Detect which cell encompasses the target text, then output its (x, y) center coordinate. 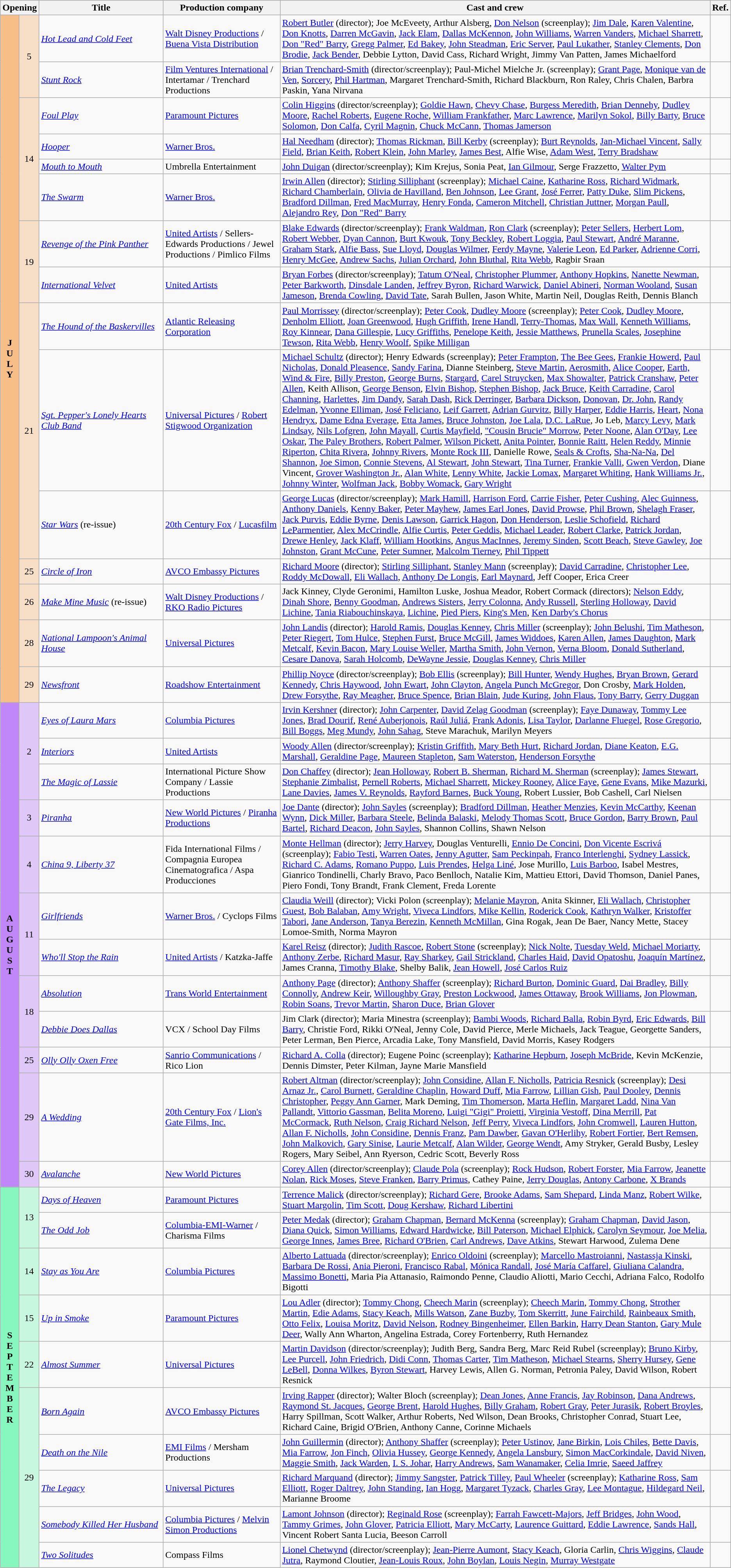
The Magic of Lassie (101, 782)
Hooper (101, 146)
Umbrella Entertainment (222, 166)
Somebody Killed Her Husband (101, 1524)
15 (29, 1318)
Mouth to Mouth (101, 166)
Production company (222, 8)
5 (29, 56)
Days of Heaven (101, 1200)
Foul Play (101, 116)
Sanrio Communications / Rico Lion (222, 1060)
Walt Disney Productions / Buena Vista Distribution (222, 38)
National Lampoon's Animal House (101, 643)
Newsfront (101, 685)
Opening (20, 8)
Stay as You Are (101, 1271)
VCX / School Day Films (222, 1029)
Avalanche (101, 1174)
Cast and crew (495, 8)
SEPTEMBER (10, 1378)
Up in Smoke (101, 1318)
28 (29, 643)
New World Pictures (222, 1174)
Make Mine Music (re-issue) (101, 602)
International Velvet (101, 285)
Universal Pictures / Robert Stigwood Organization (222, 420)
Atlantic Releasing Corporation (222, 326)
AUGUST (10, 945)
11 (29, 934)
EMI Films / Mersham Productions (222, 1452)
Hot Lead and Cold Feet (101, 38)
Fida International Films / Compagnia Europea Cinematografica / Aspa Producciones (222, 864)
The Hound of the Baskervilles (101, 326)
Olly Olly Oxen Free (101, 1060)
Trans World Entertainment (222, 993)
Debbie Does Dallas (101, 1029)
Roadshow Entertainment (222, 685)
3 (29, 818)
Who'll Stop the Rain (101, 957)
Almost Summer (101, 1364)
International Picture Show Company / Lassie Productions (222, 782)
Compass Films (222, 1555)
13 (29, 1218)
19 (29, 262)
China 9, Liberty 37 (101, 864)
Absolution (101, 993)
Film Ventures International / Intertamar / Trenchard Productions (222, 80)
Born Again (101, 1411)
John Duigan (director/screenplay); Kim Krejus, Sonia Peat, Ian Gilmour, Serge Frazzetto, Walter Pym (495, 166)
The Swarm (101, 197)
Ref. (720, 8)
2 (29, 751)
Death on the Nile (101, 1452)
New World Pictures / Piranha Productions (222, 818)
The Odd Job (101, 1230)
United Artists / Sellers-Edwards Productions / Jewel Productions / Pimlico Films (222, 244)
Title (101, 8)
21 (29, 431)
Sgt. Pepper's Lonely Hearts Club Band (101, 420)
Columbia-EMI-Warner / Charisma Films (222, 1230)
Warner Bros. / Cyclops Films (222, 916)
Interiors (101, 751)
26 (29, 602)
A Wedding (101, 1117)
Walt Disney Productions / RKO Radio Pictures (222, 602)
Star Wars (re-issue) (101, 524)
Piranha (101, 818)
The Legacy (101, 1488)
18 (29, 1011)
Girlfriends (101, 916)
22 (29, 1364)
20th Century Fox / Lion's Gate Films, Inc. (222, 1117)
Eyes of Laura Mars (101, 721)
Circle of Iron (101, 571)
Revenge of the Pink Panther (101, 244)
Stunt Rock (101, 80)
4 (29, 864)
United Artists / Katzka-Jaffe (222, 957)
Two Solitudes (101, 1555)
20th Century Fox / Lucasfilm (222, 524)
30 (29, 1174)
Columbia Pictures / Melvin Simon Productions (222, 1524)
JULY (10, 359)
